From the cell containing the given text, extract its center point as [X, Y] coordinate. 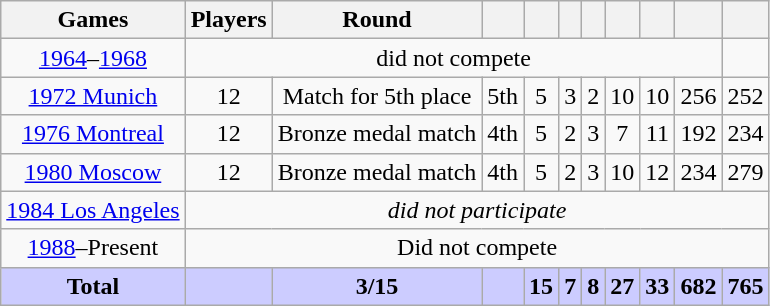
765 [746, 286]
15 [542, 286]
Match for 5th place [377, 96]
Round [377, 20]
did not participate [477, 210]
1972 Munich [93, 96]
1984 Los Angeles [93, 210]
3/15 [377, 286]
1964–1968 [93, 58]
256 [698, 96]
Total [93, 286]
11 [658, 134]
Did not compete [477, 248]
192 [698, 134]
Players [228, 20]
252 [746, 96]
1988–Present [93, 248]
33 [658, 286]
5th [503, 96]
682 [698, 286]
did not compete [454, 58]
1976 Montreal [93, 134]
1980 Moscow [93, 172]
279 [746, 172]
Games [93, 20]
8 [594, 286]
27 [622, 286]
